Return the [X, Y] coordinate for the center point of the cell that contains the specified text.  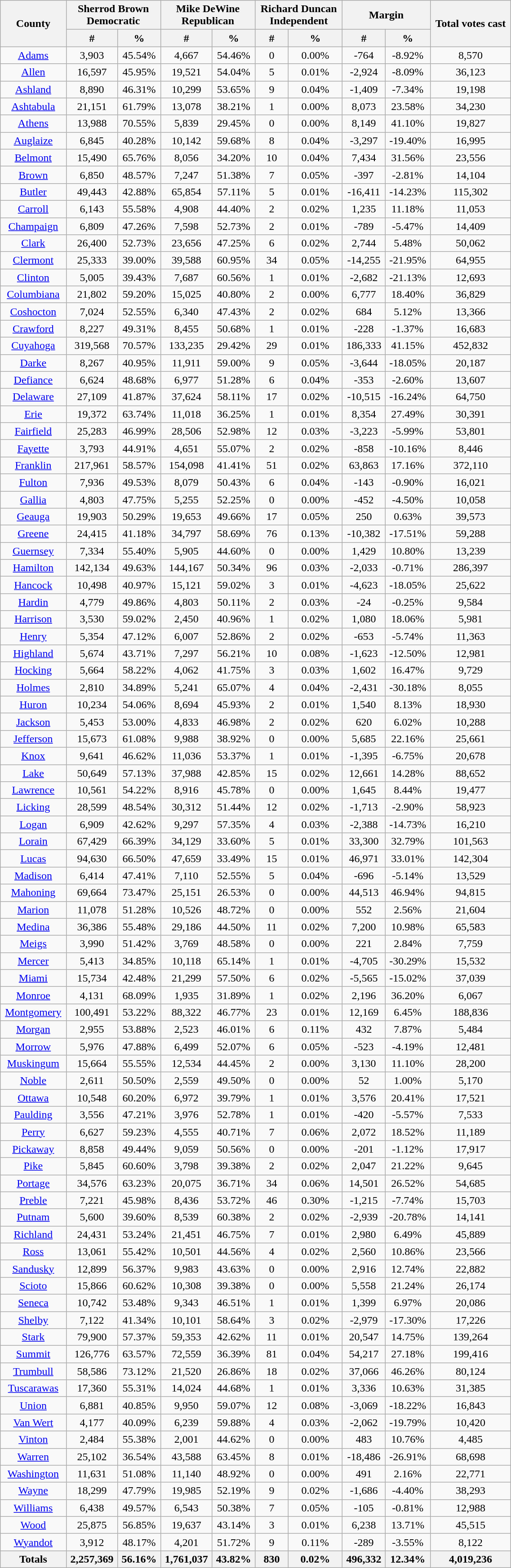
55.58% [139, 209]
Crawford [33, 329]
12.74% [408, 1268]
17,521 [471, 1098]
-0.81% [408, 1508]
8,055 [471, 687]
10.76% [408, 1440]
452,832 [471, 346]
Union [33, 1405]
63,863 [364, 465]
154,098 [186, 465]
21,520 [186, 1371]
Defiance [33, 380]
Coshocton [33, 312]
23,566 [471, 1251]
29,186 [186, 927]
3,130 [364, 1064]
Tuscarawas [33, 1388]
Muskingum [33, 1064]
17,917 [471, 1149]
34.85% [139, 961]
19,637 [186, 1525]
54.06% [139, 705]
Seneca [33, 1303]
Delaware [33, 397]
Ashtabula [33, 106]
13,607 [471, 380]
60.56% [234, 277]
10,058 [471, 500]
12,988 [471, 1508]
8,858 [92, 1149]
2.84% [408, 944]
24,415 [92, 534]
48.72% [234, 910]
1,080 [364, 619]
73.47% [139, 893]
21,299 [186, 978]
11,911 [186, 363]
12.34% [408, 1559]
7,434 [364, 158]
23,556 [471, 158]
34,129 [186, 841]
6,624 [92, 380]
15,490 [92, 158]
56.37% [139, 1268]
15,532 [471, 961]
2,484 [92, 1440]
58.69% [234, 534]
Richard Duncan Independent [299, 15]
55.42% [139, 1251]
8,436 [186, 1200]
Carroll [33, 209]
38,293 [471, 1491]
250 [364, 517]
17,226 [471, 1320]
144,167 [186, 568]
Trumbull [33, 1371]
0.30% [315, 1200]
Washington [33, 1474]
51.08% [139, 1474]
Miami [33, 978]
-14,255 [364, 260]
15,121 [186, 585]
-7.34% [408, 89]
1,935 [186, 995]
6,067 [471, 995]
57.11% [234, 192]
286,397 [471, 568]
100,491 [92, 1012]
23 [272, 1012]
Wood [33, 1525]
34,576 [92, 1183]
31.89% [234, 995]
Sherrod BrownDemocratic [113, 15]
Mercer [33, 961]
69,664 [92, 893]
36.20% [408, 995]
9,950 [186, 1405]
49,443 [92, 192]
Margin [387, 15]
43.63% [234, 1268]
52 [364, 1081]
50.68% [234, 329]
47.25% [234, 243]
11,053 [471, 209]
10,288 [471, 722]
6.02% [408, 722]
Allen [33, 72]
-18,486 [364, 1457]
56.16% [139, 1559]
8,079 [186, 482]
25,875 [92, 1525]
40.97% [139, 585]
1,540 [364, 705]
-289 [364, 1542]
5,170 [471, 1081]
44.68% [234, 1388]
Monroe [33, 995]
8,539 [186, 1217]
-2,979 [364, 1320]
39,573 [471, 517]
16,597 [92, 72]
60.95% [234, 260]
57.13% [139, 773]
47.88% [139, 1047]
36,386 [92, 927]
5,845 [92, 1166]
Columbiana [33, 295]
Totals [33, 1559]
76 [272, 534]
40.80% [234, 295]
49.66% [234, 517]
6,809 [92, 226]
7,200 [364, 927]
59.68% [234, 141]
16,995 [471, 141]
8,354 [364, 414]
5,981 [471, 619]
-523 [364, 1047]
52.86% [234, 636]
39,588 [186, 260]
-4,623 [364, 585]
47.75% [139, 500]
26,400 [92, 243]
Champaign [33, 226]
32.79% [408, 841]
-420 [364, 1115]
3,769 [186, 944]
10,299 [186, 89]
46 [272, 1200]
-653 [364, 636]
372,110 [471, 465]
2,611 [92, 1081]
4,131 [92, 995]
65,854 [186, 192]
-21.95% [408, 260]
2,450 [186, 619]
47,659 [186, 859]
-5.14% [408, 876]
50.34% [234, 568]
10,526 [186, 910]
139,264 [471, 1337]
5,005 [92, 277]
49.44% [139, 1149]
46.62% [139, 756]
31,385 [471, 1388]
Shelby [33, 1320]
50.38% [234, 1508]
6,881 [92, 1405]
-201 [364, 1149]
10,501 [186, 1251]
15,664 [92, 1064]
53.72% [234, 1200]
6,143 [92, 209]
2,559 [186, 1081]
6,972 [186, 1098]
Lawrence [33, 790]
55.55% [139, 1064]
6,977 [186, 380]
88,652 [471, 773]
Adams [33, 55]
Logan [33, 824]
Meigs [33, 944]
432 [364, 1029]
58,923 [471, 807]
3,990 [92, 944]
41.41% [234, 465]
65.07% [234, 687]
2,955 [92, 1029]
Morgan [33, 1029]
52.98% [234, 431]
Madison [33, 876]
-1,713 [364, 807]
Total votes cast [471, 23]
Williams [33, 1508]
10,142 [186, 141]
6,777 [364, 295]
-3,069 [364, 1405]
9,988 [186, 739]
5,354 [92, 636]
13,988 [92, 123]
7,533 [471, 1115]
51.44% [234, 807]
28,599 [92, 807]
14.28% [408, 773]
-4.19% [408, 1047]
26.52% [408, 1183]
53,801 [471, 431]
-1,409 [364, 89]
6,909 [92, 824]
Hancock [33, 585]
43,588 [186, 1457]
Preble [33, 1200]
126,776 [92, 1354]
11,189 [471, 1132]
36.39% [234, 1354]
-10,515 [364, 397]
6.45% [408, 1012]
1,602 [364, 670]
49.50% [234, 1081]
Greene [33, 534]
9,983 [186, 1268]
20,187 [471, 363]
2,047 [364, 1166]
41.87% [139, 397]
5.12% [408, 312]
Fayette [33, 448]
45.93% [234, 705]
-452 [364, 500]
8,890 [92, 89]
46,971 [364, 859]
9,729 [471, 670]
20,547 [364, 1337]
80,124 [471, 1371]
7,122 [92, 1320]
3,336 [364, 1388]
-2,939 [364, 1217]
44.40% [234, 209]
Stark [33, 1337]
19,198 [471, 89]
16,683 [471, 329]
-353 [364, 380]
133,235 [186, 346]
55.40% [139, 551]
7.87% [408, 1029]
4,062 [186, 670]
19,903 [92, 517]
50.11% [234, 602]
Warren [33, 1457]
9,297 [186, 824]
6,845 [92, 141]
10,498 [92, 585]
10.98% [408, 927]
3,903 [92, 55]
59.20% [139, 295]
51 [272, 465]
217,961 [92, 465]
88,322 [186, 1012]
11,036 [186, 756]
16,021 [471, 482]
7,334 [92, 551]
Belmont [33, 158]
Cuyahoga [33, 346]
10,101 [186, 1320]
25,661 [471, 739]
27,109 [92, 397]
46.51% [234, 1303]
52.07% [234, 1047]
6.97% [408, 1303]
51.38% [234, 175]
54,217 [364, 1354]
21,604 [471, 910]
36.54% [139, 1457]
68.09% [139, 995]
Hamilton [33, 568]
7,297 [186, 653]
-2,033 [364, 568]
1,761,037 [186, 1559]
25,283 [92, 431]
72,559 [186, 1354]
1,645 [364, 790]
-14.23% [408, 192]
23,656 [186, 243]
Hardin [33, 602]
46.31% [139, 89]
8,149 [364, 123]
Paulding [33, 1115]
-5.99% [408, 431]
45.95% [139, 72]
33.49% [234, 859]
60.20% [139, 1098]
-4,705 [364, 961]
53.24% [139, 1234]
13,061 [92, 1251]
53.65% [234, 89]
2,980 [364, 1234]
42.48% [139, 978]
60.60% [139, 1166]
48.92% [234, 1474]
55.48% [139, 927]
830 [272, 1559]
41.75% [234, 670]
63.45% [234, 1457]
-105 [364, 1508]
10,548 [92, 1098]
13,078 [186, 106]
Perry [33, 1132]
Clinton [33, 277]
21,151 [92, 106]
-16.24% [408, 397]
18 [272, 1371]
Athens [33, 123]
-16,411 [364, 192]
6,238 [364, 1525]
59,288 [471, 534]
4,908 [186, 209]
58,586 [92, 1371]
221 [364, 944]
Putnam [33, 1217]
-17.30% [408, 1320]
56.85% [139, 1525]
34.20% [234, 158]
14,409 [471, 226]
29.45% [234, 123]
63.23% [139, 1183]
17.16% [408, 465]
45,889 [471, 1234]
12,981 [471, 653]
58.64% [234, 1320]
14,024 [186, 1388]
15,703 [471, 1200]
50.56% [234, 1149]
46.98% [234, 722]
Brown [33, 175]
Ross [33, 1251]
Henry [33, 636]
44.56% [234, 1251]
46.26% [408, 1371]
Darke [33, 363]
-1,395 [364, 756]
42.85% [234, 773]
48.17% [139, 1542]
22,771 [471, 1474]
30,312 [186, 807]
6,007 [186, 636]
45.98% [139, 1200]
43.14% [234, 1525]
Summit [33, 1354]
319,568 [92, 346]
12,169 [364, 1012]
8,446 [471, 448]
54,685 [471, 1183]
-30.18% [408, 687]
-20.78% [408, 1217]
6,627 [92, 1132]
53.00% [139, 722]
19,521 [186, 72]
48.68% [139, 380]
1,235 [364, 209]
5,664 [92, 670]
684 [364, 312]
38.92% [234, 739]
10,234 [92, 705]
Wyandot [33, 1542]
39.79% [234, 1098]
28,200 [471, 1064]
12,899 [92, 1268]
16.47% [408, 670]
31.56% [408, 158]
8,122 [471, 1542]
6,850 [92, 175]
2,560 [364, 1251]
-12.50% [408, 653]
186,333 [364, 346]
39.00% [139, 260]
2.16% [408, 1474]
4,667 [186, 55]
Huron [33, 705]
13,366 [471, 312]
47.41% [139, 876]
5,905 [186, 551]
21.24% [408, 1286]
46.75% [234, 1234]
-6.75% [408, 756]
3,798 [186, 1166]
40.28% [139, 141]
38.21% [234, 106]
-19.79% [408, 1423]
483 [364, 1440]
37,039 [471, 978]
7,221 [92, 1200]
Butler [33, 192]
7,598 [186, 226]
18.52% [408, 1132]
Jackson [33, 722]
2,744 [364, 243]
Mike DeWineRepublican [208, 15]
57.37% [139, 1337]
11,140 [186, 1474]
6,499 [186, 1047]
Marion [33, 910]
73.12% [139, 1371]
9,584 [471, 602]
3,793 [92, 448]
50.50% [139, 1081]
26,174 [471, 1286]
Franklin [33, 465]
56.21% [234, 653]
40.95% [139, 363]
188,836 [471, 1012]
2,523 [186, 1029]
2,196 [364, 995]
620 [364, 722]
11,078 [92, 910]
-5,565 [364, 978]
19,827 [471, 123]
17,360 [92, 1388]
5,255 [186, 500]
-5.47% [408, 226]
52.19% [234, 1491]
70.57% [139, 346]
7,024 [92, 312]
6,340 [186, 312]
11.10% [408, 1064]
53.37% [234, 756]
Knox [33, 756]
4,833 [186, 722]
-789 [364, 226]
13,239 [471, 551]
19,985 [186, 1491]
Pike [33, 1166]
-30.29% [408, 961]
0.63% [408, 517]
58.22% [139, 670]
36.71% [234, 1183]
16,210 [471, 824]
15,866 [92, 1286]
65.14% [234, 961]
37,066 [364, 1371]
-4.50% [408, 500]
18,930 [471, 705]
Montgomery [33, 1012]
14.75% [408, 1337]
44.62% [234, 1440]
10,420 [471, 1423]
-1,215 [364, 1200]
19,372 [92, 414]
-397 [364, 175]
50.29% [139, 517]
41.34% [139, 1320]
39.43% [139, 277]
12,693 [471, 277]
7,759 [471, 944]
36.25% [234, 414]
16,843 [471, 1405]
11,631 [92, 1474]
-17.51% [408, 534]
9,641 [92, 756]
5,685 [364, 739]
8.13% [408, 705]
-1,686 [364, 1491]
4,485 [471, 1440]
34,797 [186, 534]
53.88% [139, 1029]
2,257,369 [92, 1559]
8,267 [92, 363]
25,151 [186, 893]
6.49% [408, 1234]
Morrow [33, 1047]
Clermont [33, 260]
8,227 [92, 329]
25,333 [92, 260]
48.58% [234, 944]
-2,431 [364, 687]
57.35% [234, 824]
47.12% [139, 636]
Harrison [33, 619]
18,299 [92, 1491]
-5.74% [408, 636]
18.06% [408, 619]
48.57% [139, 175]
-14.73% [408, 824]
55.07% [234, 448]
1,399 [364, 1303]
5,484 [471, 1029]
3,912 [92, 1542]
Auglaize [33, 141]
42.88% [139, 192]
44.45% [234, 1064]
44.50% [234, 927]
20,678 [471, 756]
33.60% [234, 841]
-1,623 [364, 653]
4,779 [92, 602]
7,110 [186, 876]
24,431 [92, 1234]
66.50% [139, 859]
21.22% [408, 1166]
54.46% [234, 55]
29 [272, 346]
55.38% [139, 1440]
13.71% [408, 1525]
10,561 [92, 790]
64,750 [471, 397]
64,955 [471, 260]
5,241 [186, 687]
34,230 [471, 106]
-4.40% [408, 1491]
37,988 [186, 773]
9,059 [186, 1149]
60.62% [139, 1286]
5.48% [408, 243]
-24 [364, 602]
Erie [33, 414]
50,649 [92, 773]
Ottawa [33, 1098]
Lucas [33, 859]
44.91% [139, 448]
41.18% [139, 534]
-15.02% [408, 978]
-764 [364, 55]
142,304 [471, 859]
59.23% [139, 1132]
-2.81% [408, 175]
59.07% [234, 1405]
-2,682 [364, 277]
61.79% [139, 106]
7,936 [92, 482]
70.55% [139, 123]
-0.90% [408, 482]
94,630 [92, 859]
Richland [33, 1234]
-21.13% [408, 277]
0.13% [315, 534]
-7.74% [408, 1200]
94,815 [471, 893]
-2.90% [408, 807]
Portage [33, 1183]
3,530 [92, 619]
6,414 [92, 876]
Ashland [33, 89]
20,086 [471, 1303]
60.38% [234, 1217]
County [33, 23]
40.96% [234, 619]
-2,924 [364, 72]
25,102 [92, 1457]
47.26% [139, 226]
5,674 [92, 653]
-3,644 [364, 363]
7,247 [186, 175]
59.00% [234, 363]
Guernsey [33, 551]
Jefferson [33, 739]
44,513 [364, 893]
20,075 [186, 1183]
9,343 [186, 1303]
Lorain [33, 841]
12,661 [364, 773]
13,529 [471, 876]
Mahoning [33, 893]
81 [272, 1354]
-143 [364, 482]
26.53% [234, 893]
47.43% [234, 312]
34.89% [139, 687]
18.40% [408, 295]
5,976 [92, 1047]
45.54% [139, 55]
37,624 [186, 397]
8,073 [364, 106]
2,810 [92, 687]
21,802 [92, 295]
14,141 [471, 1217]
36,829 [471, 295]
23.58% [408, 106]
9,645 [471, 1166]
63.57% [139, 1354]
3,556 [92, 1115]
12,534 [186, 1064]
199,416 [471, 1354]
7,687 [186, 277]
Fulton [33, 482]
4,019,236 [471, 1559]
Medina [33, 927]
57.50% [234, 978]
1.00% [408, 1081]
53.48% [139, 1303]
54.22% [139, 790]
33,300 [364, 841]
Highland [33, 653]
8,694 [186, 705]
39.60% [139, 1217]
Vinton [33, 1440]
12,481 [471, 1047]
49.57% [139, 1508]
-228 [364, 329]
101,563 [471, 841]
11.18% [408, 209]
68,698 [471, 1457]
5,839 [186, 123]
10.86% [408, 1251]
96 [272, 568]
22,882 [471, 1268]
-858 [364, 448]
49.31% [139, 329]
8,455 [186, 329]
28,506 [186, 431]
Wayne [33, 1491]
Pickaway [33, 1149]
142,134 [92, 568]
19,653 [186, 517]
29.42% [234, 346]
11,018 [186, 414]
5,413 [92, 961]
59.88% [234, 1423]
115,302 [471, 192]
-26.91% [408, 1457]
66.39% [139, 841]
-8.92% [408, 55]
4,177 [92, 1423]
49.53% [139, 482]
40.71% [234, 1132]
22.16% [408, 739]
Scioto [33, 1286]
Licking [33, 807]
27.49% [408, 414]
4,555 [186, 1132]
-2.60% [408, 380]
21,451 [186, 1234]
14,104 [471, 175]
61.08% [139, 739]
52.78% [234, 1115]
43.82% [234, 1559]
50,062 [471, 243]
Van Wert [33, 1423]
-0.71% [408, 568]
27.18% [408, 1354]
10,118 [186, 961]
-1.12% [408, 1149]
8,056 [186, 158]
-10.16% [408, 448]
-3,223 [364, 431]
1,429 [364, 551]
-18.22% [408, 1405]
50.43% [234, 482]
Fairfield [33, 431]
2,072 [364, 1132]
48.54% [139, 807]
25,622 [471, 585]
-1.37% [408, 329]
58.11% [234, 397]
-8.09% [408, 72]
14,501 [364, 1183]
20.41% [408, 1098]
79,900 [92, 1337]
15,673 [92, 739]
-5.57% [408, 1115]
6,239 [186, 1423]
49.86% [139, 602]
46.77% [234, 1012]
49.63% [139, 568]
55.31% [139, 1388]
3,576 [364, 1098]
552 [364, 910]
47.21% [139, 1115]
15,734 [92, 978]
51.42% [139, 944]
6,543 [186, 1508]
4,651 [186, 448]
8,916 [186, 790]
Gallia [33, 500]
10,742 [92, 1303]
40.85% [139, 1405]
-2,062 [364, 1423]
-10,382 [364, 534]
45.78% [234, 790]
8,570 [471, 55]
30,391 [471, 414]
-3,297 [364, 141]
491 [364, 1474]
Geauga [33, 517]
-0.25% [408, 602]
6,438 [92, 1508]
10.63% [408, 1388]
63.74% [139, 414]
40.09% [139, 1423]
58.57% [139, 465]
Clark [33, 243]
41.10% [408, 123]
65.76% [139, 158]
26.86% [234, 1371]
2.56% [408, 910]
46.99% [139, 431]
5,453 [92, 722]
3,976 [186, 1115]
46.94% [408, 893]
19,477 [471, 790]
2,001 [186, 1440]
10,308 [186, 1286]
46.01% [234, 1029]
52.25% [234, 500]
5,558 [364, 1286]
5,600 [92, 1217]
Sandusky [33, 1268]
59,353 [186, 1337]
Hocking [33, 670]
54.04% [234, 72]
11,363 [471, 636]
2,916 [364, 1268]
-696 [364, 876]
496,332 [364, 1559]
-2,388 [364, 824]
47.79% [139, 1491]
Lake [33, 773]
15,025 [186, 295]
45,515 [471, 1525]
51.72% [234, 1542]
4,201 [186, 1542]
33.01% [408, 859]
-3.55% [408, 1542]
44.60% [234, 551]
Holmes [33, 687]
10.80% [408, 551]
53.22% [139, 1012]
65,583 [471, 927]
8.44% [408, 790]
67,429 [92, 841]
36,123 [471, 72]
-19.40% [408, 141]
43.71% [139, 653]
41.15% [408, 346]
Noble [33, 1081]
